Search for the cell housing the specified text and yield its [X, Y] center coordinate. 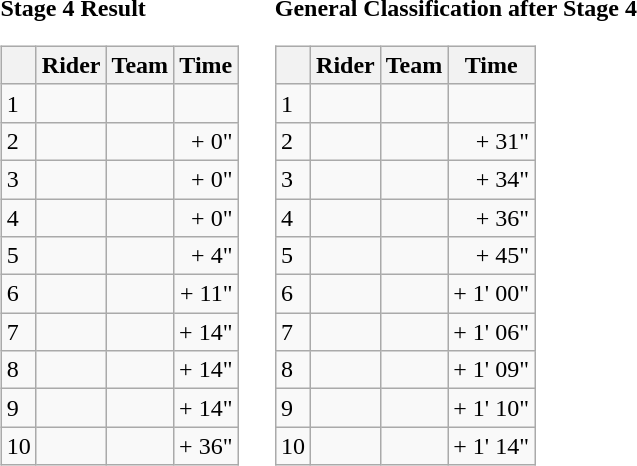
+ 1' 14" [492, 446]
+ 45" [492, 256]
+ 1' 00" [492, 294]
+ 34" [492, 179]
+ 1' 10" [492, 408]
+ 1' 09" [492, 370]
+ 11" [206, 294]
+ 31" [492, 141]
+ 1' 06" [492, 332]
+ 4" [206, 256]
